Detect which cell encompasses the target text, then output its (X, Y) center coordinate. 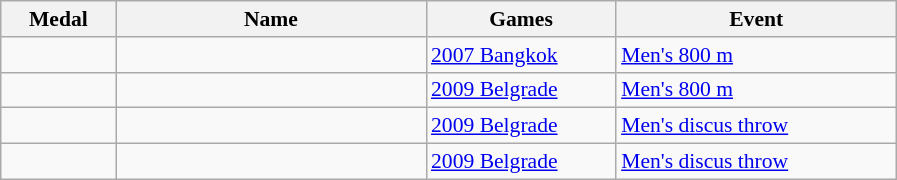
2007 Bangkok (521, 55)
Medal (58, 19)
Event (756, 19)
Games (521, 19)
Name (271, 19)
